Determine the [X, Y] coordinate at the center of the cell enclosing the given text.  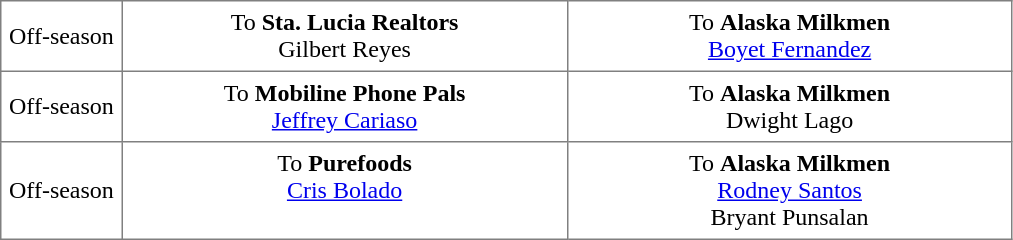
To Mobiline Phone PalsJeffrey Cariaso [344, 106]
To Alaska MilkmenRodney SantosBryant Punsalan [790, 191]
To Alaska MilkmenBoyet Fernandez [790, 36]
To Sta. Lucia RealtorsGilbert Reyes [344, 36]
To Alaska MilkmenDwight Lago [790, 106]
To PurefoodsCris Bolado [344, 191]
